Find where the given text appears and provide that cell's center as (X, Y) coordinate. 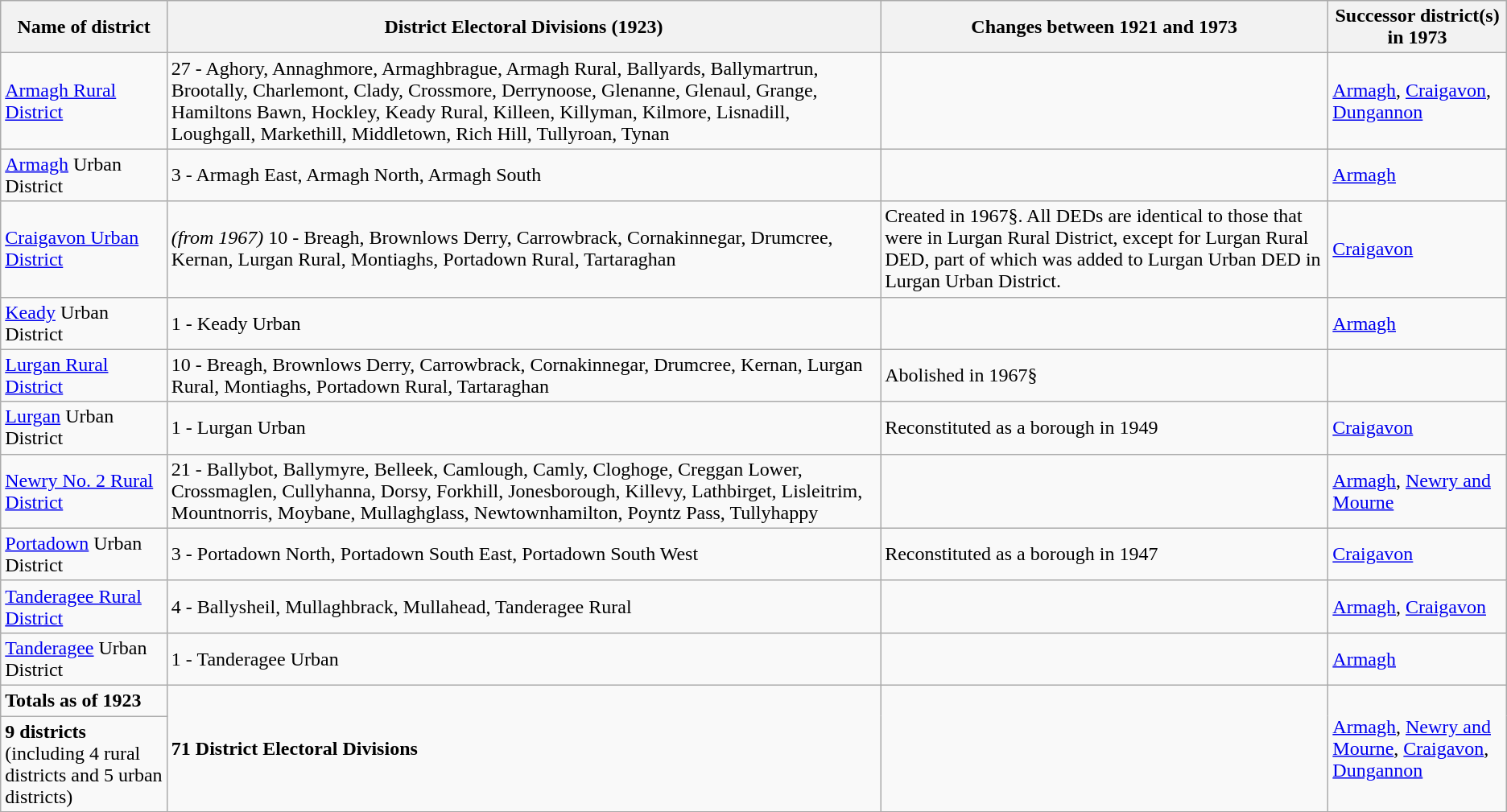
Keady Urban District (84, 324)
Armagh, Newry and Mourne, Craigavon, Dungannon (1417, 748)
Newry No. 2 Rural District (84, 491)
Abolished in 1967§ (1104, 375)
(from 1967) 10 - Breagh, Brownlows Derry, Carrowbrack, Cornakinnegar, Drumcree, Kernan, Lurgan Rural, Montiaghs, Portadown Rural, Tartaraghan (523, 249)
1 - Keady Urban (523, 324)
Armagh, Craigavon (1417, 607)
1 - Tanderagee Urban (523, 658)
Tanderagee Rural District (84, 607)
Armagh Urban District (84, 175)
Reconstituted as a borough in 1949 (1104, 428)
Portadown Urban District (84, 554)
Name of district (84, 27)
Armagh Rural District (84, 101)
Tanderagee Urban District (84, 658)
3 - Armagh East, Armagh North, Armagh South (523, 175)
4 - Ballysheil, Mullaghbrack, Mullahead, Tanderagee Rural (523, 607)
Armagh, Newry and Mourne (1417, 491)
Lurgan Urban District (84, 428)
71 District Electoral Divisions (523, 748)
District Electoral Divisions (1923) (523, 27)
Lurgan Rural District (84, 375)
3 - Portadown North, Portadown South East, Portadown South West (523, 554)
9 districts(including 4 rural districts and 5 urban districts) (84, 765)
10 - Breagh, Brownlows Derry, Carrowbrack, Cornakinnegar, Drumcree, Kernan, Lurgan Rural, Montiaghs, Portadown Rural, Tartaraghan (523, 375)
Craigavon Urban District (84, 249)
Changes between 1921 and 1973 (1104, 27)
Armagh, Craigavon, Dungannon (1417, 101)
Reconstituted as a borough in 1947 (1104, 554)
1 - Lurgan Urban (523, 428)
Totals as of 1923 (84, 700)
Successor district(s) in 1973 (1417, 27)
